Provide the (x, y) coordinate of the cell's center where the given text is located.  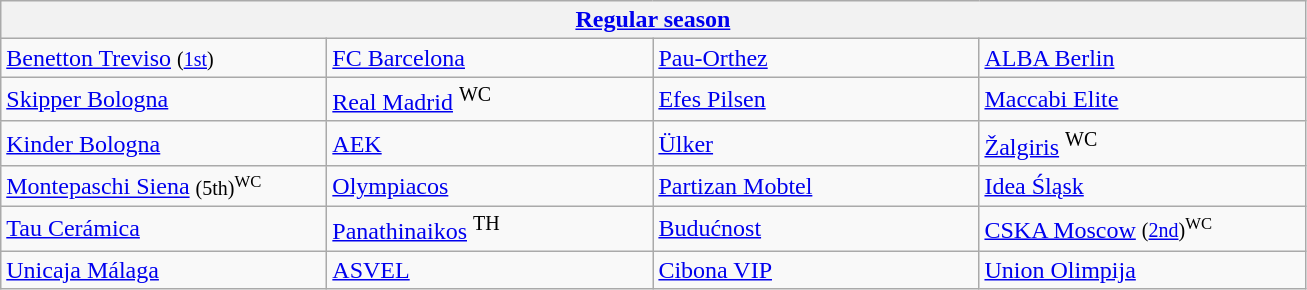
FC Barcelona (490, 58)
Maccabi Elite (1142, 100)
CSKA Moscow (2nd)WC (1142, 228)
ALBA Berlin (1142, 58)
Olympiacos (490, 186)
Tau Cerámica (164, 228)
Pau-Orthez (816, 58)
Partizan Mobtel (816, 186)
Unicaja Málaga (164, 270)
Idea Śląsk (1142, 186)
Kinder Bologna (164, 144)
Real Madrid WC (490, 100)
Žalgiris WC (1142, 144)
AEK (490, 144)
Ülker (816, 144)
Skipper Bologna (164, 100)
Panathinaikos TH (490, 228)
Cibona VIP (816, 270)
Benetton Treviso (1st) (164, 58)
Union Olimpija (1142, 270)
Efes Pilsen (816, 100)
Regular season (653, 20)
Budućnost (816, 228)
ASVEL (490, 270)
Montepaschi Siena (5th)WC (164, 186)
